Capture the cell that displays the provided text and extract its [x, y] central coordinate. 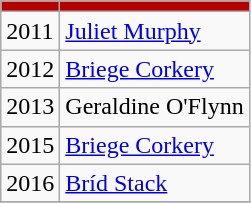
Bríd Stack [154, 183]
2012 [30, 69]
2011 [30, 31]
2013 [30, 107]
Geraldine O'Flynn [154, 107]
Juliet Murphy [154, 31]
2016 [30, 183]
2015 [30, 145]
